Return (x, y) of the center of cell containing provided text 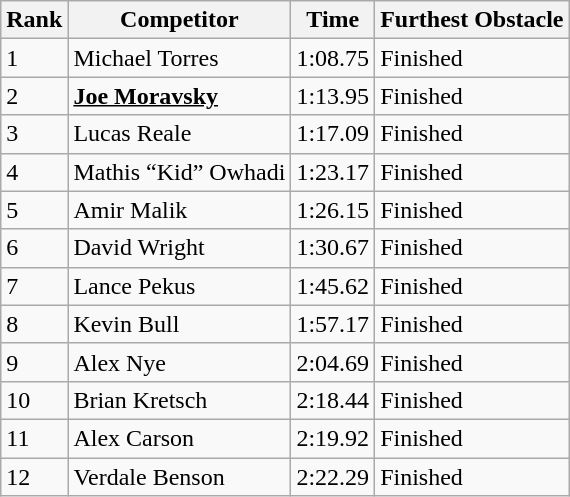
Rank (34, 20)
Amir Malik (180, 210)
2:22.29 (333, 477)
1:57.17 (333, 324)
Time (333, 20)
Mathis “Kid” Owhadi (180, 172)
9 (34, 362)
1 (34, 58)
12 (34, 477)
3 (34, 134)
Lance Pekus (180, 286)
1:45.62 (333, 286)
Verdale Benson (180, 477)
2 (34, 96)
6 (34, 248)
Brian Kretsch (180, 400)
7 (34, 286)
1:26.15 (333, 210)
8 (34, 324)
5 (34, 210)
2:04.69 (333, 362)
Furthest Obstacle (472, 20)
Alex Nye (180, 362)
11 (34, 438)
2:19.92 (333, 438)
1:08.75 (333, 58)
1:30.67 (333, 248)
Lucas Reale (180, 134)
2:18.44 (333, 400)
David Wright (180, 248)
10 (34, 400)
Kevin Bull (180, 324)
4 (34, 172)
1:17.09 (333, 134)
Competitor (180, 20)
Michael Torres (180, 58)
Alex Carson (180, 438)
1:13.95 (333, 96)
1:23.17 (333, 172)
Joe Moravsky (180, 96)
